Return the (X, Y) coordinate for the center point of the cell that contains the specified text.  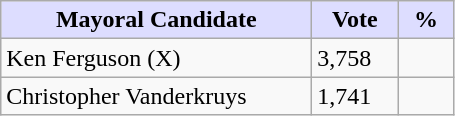
Vote (355, 20)
% (426, 20)
Christopher Vanderkruys (156, 96)
Mayoral Candidate (156, 20)
1,741 (355, 96)
3,758 (355, 58)
Ken Ferguson (X) (156, 58)
